Pinpoint the cell where the given text exists, returning its (X, Y) midpoint coordinate. 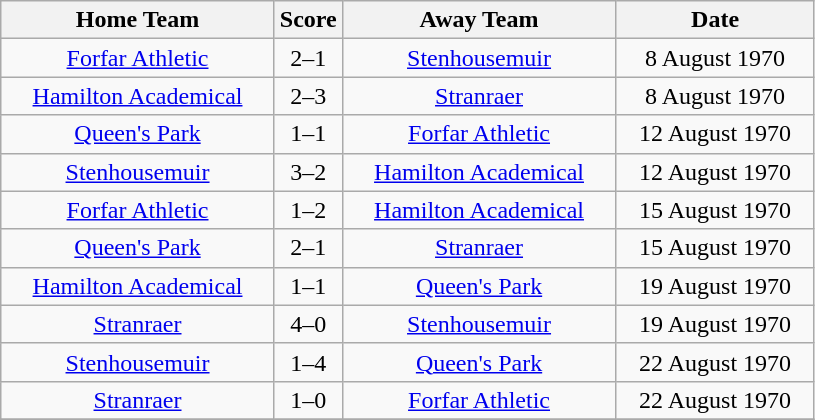
1–4 (308, 362)
1–0 (308, 400)
Home Team (138, 20)
4–0 (308, 324)
Date (716, 20)
Away Team (479, 20)
Score (308, 20)
3–2 (308, 172)
2–3 (308, 96)
1–2 (308, 210)
